Detect which cell encompasses the target text, then output its [x, y] center coordinate. 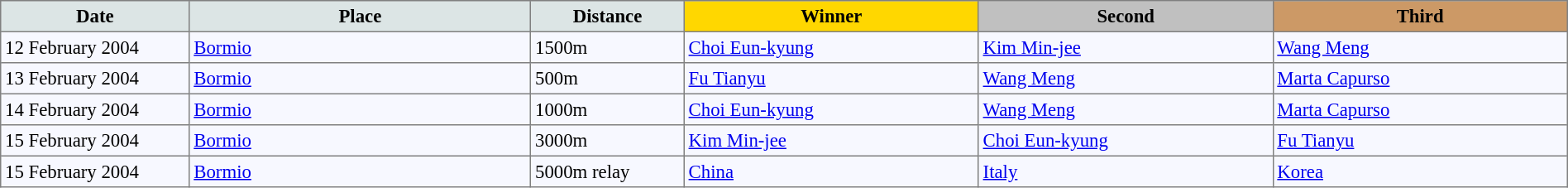
13 February 2004 [95, 79]
China [831, 171]
Korea [1420, 171]
Place [361, 17]
1000m [608, 109]
3000m [608, 141]
14 February 2004 [95, 109]
Third [1420, 17]
12 February 2004 [95, 47]
Distance [608, 17]
5000m relay [608, 171]
1500m [608, 47]
500m [608, 79]
Date [95, 17]
Winner [831, 17]
Second [1126, 17]
Italy [1126, 171]
